Capture the cell that displays the provided text and extract its (x, y) central coordinate. 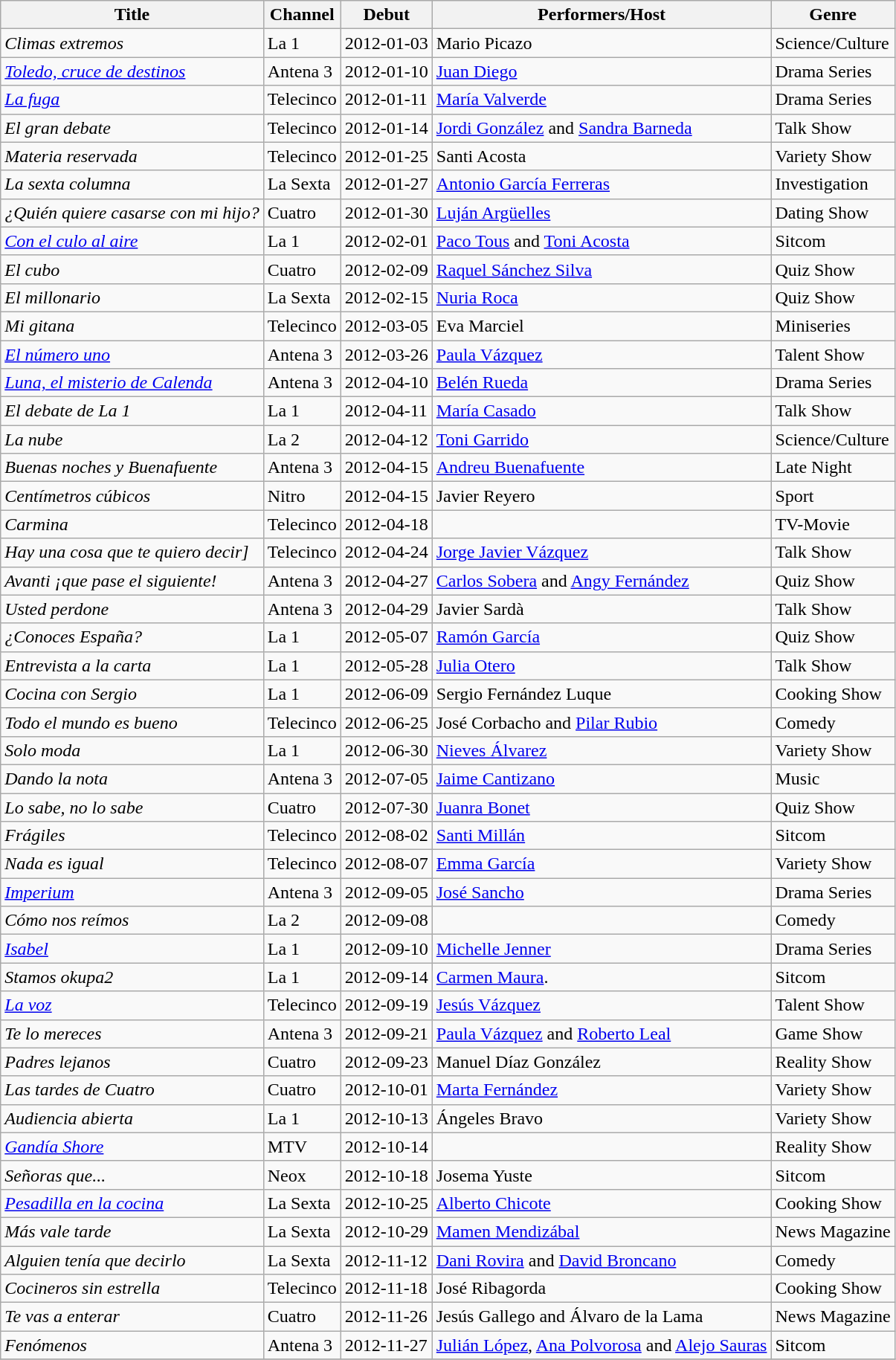
Hay una cosa que te quiero decir] (132, 552)
Emma García (602, 864)
2012-01-11 (387, 100)
2012-01-30 (387, 213)
2012-06-30 (387, 750)
Julián López, Ana Polvorosa and Alejo Sauras (602, 1345)
2012-09-05 (387, 892)
2012-10-25 (387, 1203)
Nieves Álvarez (602, 750)
Alguien tenía que decirlo (132, 1260)
Jesús Gallego and Álvaro de la Lama (602, 1317)
2012-09-14 (387, 977)
Toni Garrido (602, 439)
Marta Fernández (602, 1090)
MTV (302, 1147)
Las tardes de Cuatro (132, 1090)
Santi Millán (602, 836)
Paco Tous and Toni Acosta (602, 241)
Avanti ¡que pase el siguiente! (132, 581)
2012-05-07 (387, 637)
El debate de La 1 (132, 411)
Mario Picazo (602, 43)
Toledo, cruce de destinos (132, 71)
2012-11-27 (387, 1345)
Neox (302, 1175)
2012-09-19 (387, 1005)
Title (132, 15)
Stamos okupa2 (132, 977)
Cocineros sin estrella (132, 1289)
Jordi González and Sandra Barneda (602, 128)
2012-04-11 (387, 411)
Sergio Fernández Luque (602, 694)
Debut (387, 15)
Ángeles Bravo (602, 1118)
2012-06-09 (387, 694)
Genre (833, 15)
2012-09-10 (387, 949)
2012-04-29 (387, 609)
2012-01-03 (387, 43)
Jorge Javier Vázquez (602, 552)
Carmen Maura. (602, 977)
El gran debate (132, 128)
Lo sabe, no lo sabe (132, 807)
Carlos Sobera and Angy Fernández (602, 581)
2012-10-29 (387, 1231)
2012-03-26 (387, 355)
Juan Diego (602, 71)
Raquel Sánchez Silva (602, 269)
José Sancho (602, 892)
Imperium (132, 892)
2012-08-02 (387, 836)
Nada es igual (132, 864)
Paula Vázquez and Roberto Leal (602, 1034)
Cómo nos reímos (132, 921)
Josema Yuste (602, 1175)
Javier Sardà (602, 609)
Audiencia abierta (132, 1118)
Mamen Mendizábal (602, 1231)
2012-05-28 (387, 666)
Channel (302, 15)
Con el culo al aire (132, 241)
Alberto Chicote (602, 1203)
2012-06-25 (387, 722)
Te vas a enterar (132, 1317)
2012-02-09 (387, 269)
2012-04-27 (387, 581)
María Casado (602, 411)
Señoras que... (132, 1175)
Entrevista a la carta (132, 666)
2012-10-18 (387, 1175)
2012-02-15 (387, 297)
Late Night (833, 468)
Performers/Host (602, 15)
Dani Rovira and David Broncano (602, 1260)
Paula Vázquez (602, 355)
María Valverde (602, 100)
José Corbacho and Pilar Rubio (602, 722)
La sexta columna (132, 184)
2012-09-21 (387, 1034)
Antonio García Ferreras (602, 184)
Cocina con Sergio (132, 694)
Más vale tarde (132, 1231)
2012-10-13 (387, 1118)
2012-02-01 (387, 241)
Luna, el misterio de Calenda (132, 383)
José Ribagorda (602, 1289)
¿Conoces España? (132, 637)
2012-11-12 (387, 1260)
El número uno (132, 355)
2012-01-10 (387, 71)
Isabel (132, 949)
El millonario (132, 297)
Game Show (833, 1034)
Carmina (132, 524)
Gandía Shore (132, 1147)
2012-07-05 (387, 779)
2012-01-14 (387, 128)
Buenas noches y Buenafuente (132, 468)
Jaime Cantizano (602, 779)
Michelle Jenner (602, 949)
Eva Marciel (602, 326)
2012-11-26 (387, 1317)
Nuria Roca (602, 297)
Materia reservada (132, 156)
Manuel Díaz González (602, 1062)
La fuga (132, 100)
Climas extremos (132, 43)
2012-09-23 (387, 1062)
2012-04-12 (387, 439)
2012-04-10 (387, 383)
2012-04-24 (387, 552)
2012-04-18 (387, 524)
Usted perdone (132, 609)
Luján Argüelles (602, 213)
Frágiles (132, 836)
Miniseries (833, 326)
Mi gitana (132, 326)
Ramón García (602, 637)
Jesús Vázquez (602, 1005)
2012-08-07 (387, 864)
2012-09-08 (387, 921)
Centímetros cúbicos (132, 496)
Sport (833, 496)
2012-07-30 (387, 807)
Fenómenos (132, 1345)
Pesadilla en la cocina (132, 1203)
Santi Acosta (602, 156)
Padres lejanos (132, 1062)
Solo moda (132, 750)
La voz (132, 1005)
TV-Movie (833, 524)
Juanra Bonet (602, 807)
2012-11-18 (387, 1289)
2012-10-01 (387, 1090)
Music (833, 779)
Dando la nota (132, 779)
Javier Reyero (602, 496)
Belén Rueda (602, 383)
Todo el mundo es bueno (132, 722)
Te lo mereces (132, 1034)
La nube (132, 439)
¿Quién quiere casarse con mi hijo? (132, 213)
Nitro (302, 496)
2012-01-25 (387, 156)
2012-03-05 (387, 326)
Julia Otero (602, 666)
Dating Show (833, 213)
El cubo (132, 269)
Andreu Buenafuente (602, 468)
2012-01-27 (387, 184)
2012-10-14 (387, 1147)
Investigation (833, 184)
